Return [x, y] of the center of cell containing provided text 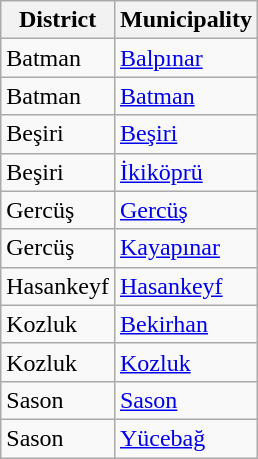
Yücebağ [186, 438]
Balpınar [186, 58]
Bekirhan [186, 324]
Kayapınar [186, 248]
District [58, 20]
Municipality [186, 20]
İkiköprü [186, 172]
